Identify which cell holds the provided text, then report its (X, Y) central coordinate. 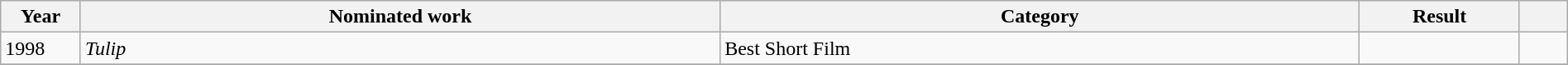
Tulip (400, 48)
Year (41, 17)
Nominated work (400, 17)
Category (1040, 17)
1998 (41, 48)
Result (1439, 17)
Best Short Film (1040, 48)
